Determine the (X, Y) coordinate at the center of the cell enclosing the given text.  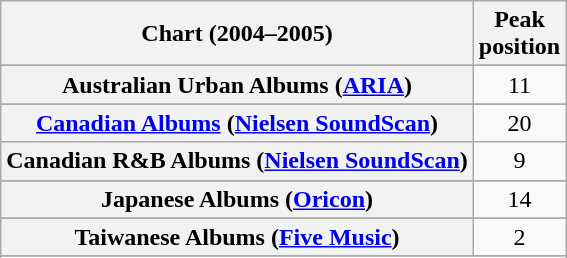
20 (519, 123)
Canadian R&B Albums (Nielsen SoundScan) (238, 161)
Australian Urban Albums (ARIA) (238, 85)
Peakposition (519, 34)
14 (519, 199)
Taiwanese Albums (Five Music) (238, 237)
9 (519, 161)
11 (519, 85)
Chart (2004–2005) (238, 34)
Japanese Albums (Oricon) (238, 199)
2 (519, 237)
Canadian Albums (Nielsen SoundScan) (238, 123)
